Extract the (x, y) coordinate from the center of the cell holding the provided text.  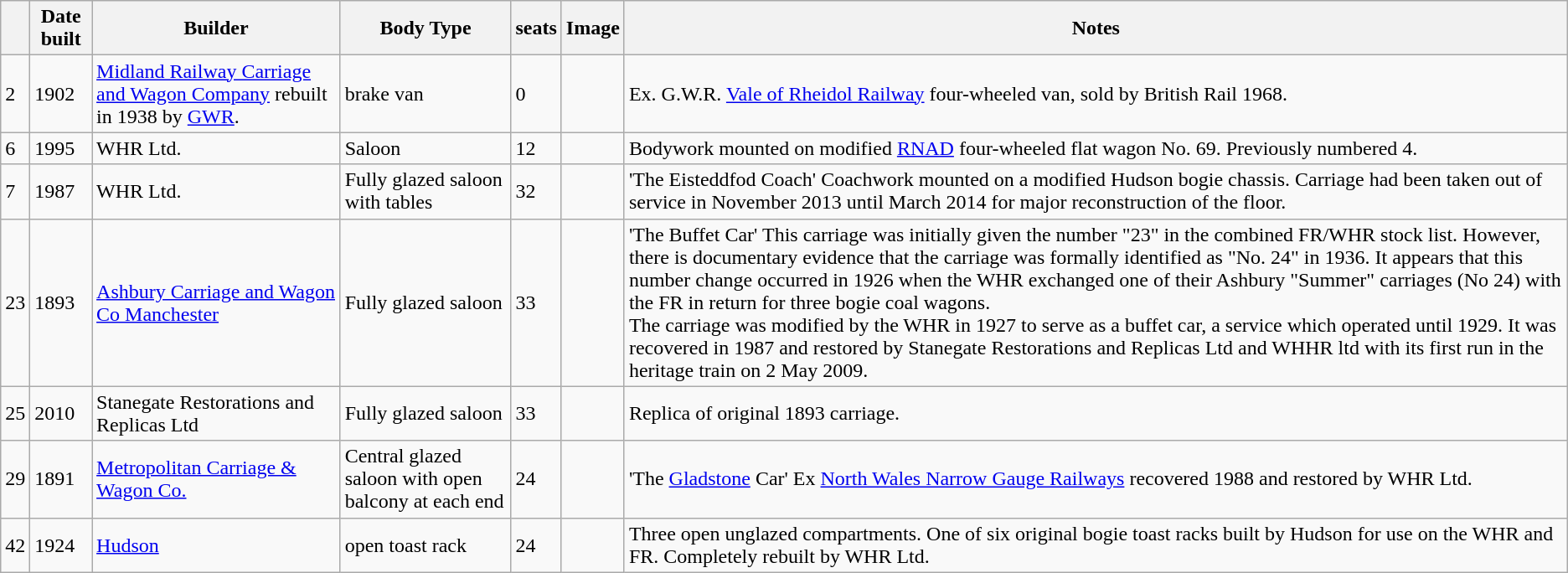
6 (15, 148)
1902 (61, 94)
Hudson (216, 545)
Notes (1096, 28)
Saloon (426, 148)
Replica of original 1893 carriage. (1096, 414)
Ex. G.W.R. Vale of Rheidol Railway four-wheeled van, sold by British Rail 1968. (1096, 94)
Metropolitan Carriage & Wagon Co. (216, 479)
1891 (61, 479)
1924 (61, 545)
seats (536, 28)
Bodywork mounted on modified RNAD four-wheeled flat wagon No. 69. Previously numbered 4. (1096, 148)
7 (15, 191)
1995 (61, 148)
'The Gladstone Car' Ex North Wales Narrow Gauge Railways recovered 1988 and restored by WHR Ltd. (1096, 479)
Body Type (426, 28)
0 (536, 94)
Stanegate Restorations and Replicas Ltd (216, 414)
Date built (61, 28)
Midland Railway Carriage and Wagon Company rebuilt in 1938 by GWR. (216, 94)
1987 (61, 191)
29 (15, 479)
2010 (61, 414)
Image (593, 28)
Central glazed saloon with open balcony at each end (426, 479)
12 (536, 148)
1893 (61, 302)
Ashbury Carriage and Wagon Co Manchester (216, 302)
23 (15, 302)
25 (15, 414)
Fully glazed saloon with tables (426, 191)
open toast rack (426, 545)
brake van (426, 94)
42 (15, 545)
32 (536, 191)
2 (15, 94)
Builder (216, 28)
Three open unglazed compartments. One of six original bogie toast racks built by Hudson for use on the WHR and FR. Completely rebuilt by WHR Ltd. (1096, 545)
